Capture the cell that displays the provided text and extract its (x, y) central coordinate. 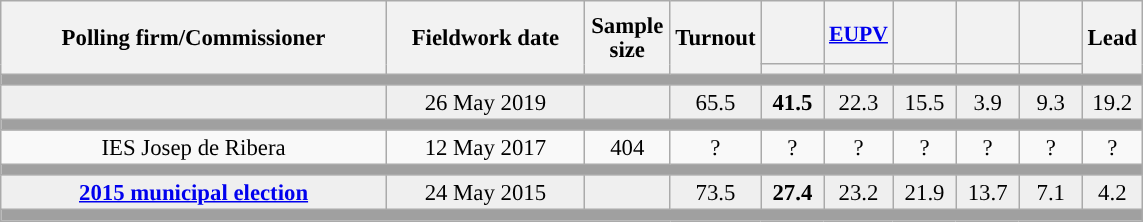
26 May 2019 (485, 102)
4.2 (1112, 194)
19.2 (1112, 102)
Sample size (627, 38)
EUPV (858, 32)
404 (627, 148)
12 May 2017 (485, 148)
Lead (1112, 38)
Polling firm/Commissioner (194, 38)
13.7 (988, 194)
41.5 (792, 102)
21.9 (924, 194)
23.2 (858, 194)
15.5 (924, 102)
Fieldwork date (485, 38)
27.4 (792, 194)
22.3 (858, 102)
IES Josep de Ribera (194, 148)
Turnout (716, 38)
24 May 2015 (485, 194)
7.1 (1050, 194)
65.5 (716, 102)
2015 municipal election (194, 194)
73.5 (716, 194)
9.3 (1050, 102)
3.9 (988, 102)
